Scan for the cell matching the given text and deliver its (X, Y) coordinate at center. 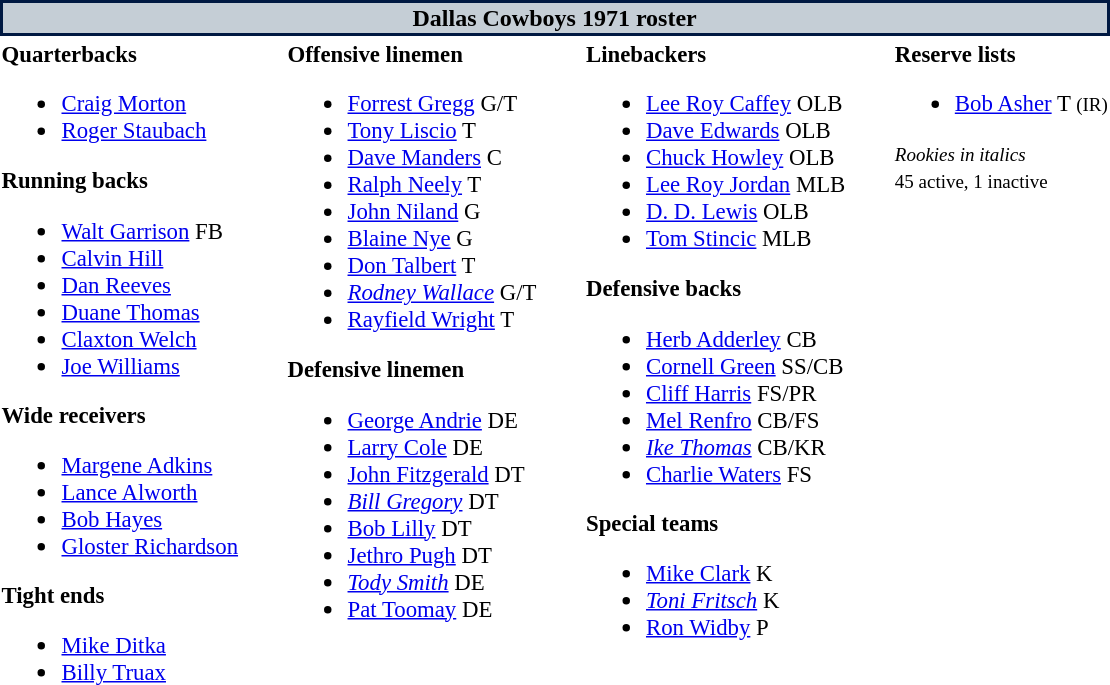
Dallas Cowboys 1971 roster (554, 18)
